Detect which cell encompasses the target text, then output its (X, Y) center coordinate. 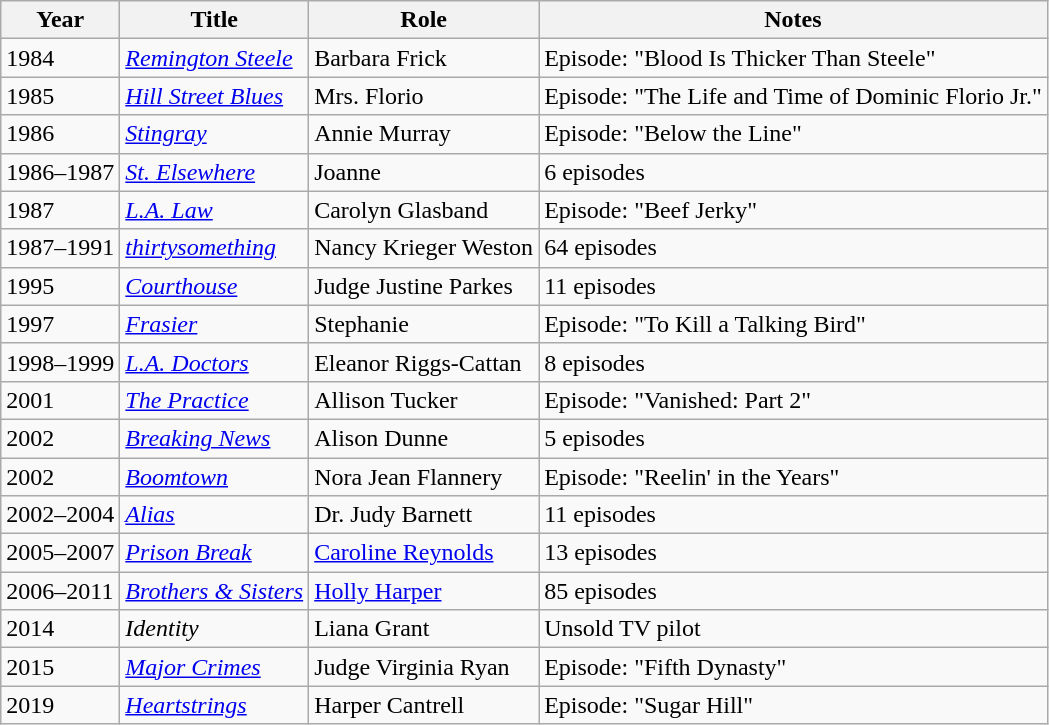
Episode: "To Kill a Talking Bird" (794, 324)
2015 (60, 667)
Prison Break (214, 553)
8 episodes (794, 362)
Stingray (214, 134)
1998–1999 (60, 362)
13 episodes (794, 553)
Heartstrings (214, 705)
1985 (60, 96)
thirtysomething (214, 248)
Courthouse (214, 286)
Episode: "Vanished: Part 2" (794, 400)
Stephanie (424, 324)
Joanne (424, 172)
Liana Grant (424, 629)
L.A. Law (214, 210)
Judge Virginia Ryan (424, 667)
Episode: "Fifth Dynasty" (794, 667)
Barbara Frick (424, 58)
Episode: "The Life and Time of Dominic Florio Jr." (794, 96)
Role (424, 20)
1997 (60, 324)
Episode: "Below the Line" (794, 134)
Episode: "Sugar Hill" (794, 705)
L.A. Doctors (214, 362)
Eleanor Riggs-Cattan (424, 362)
5 episodes (794, 438)
Alias (214, 515)
1986–1987 (60, 172)
1986 (60, 134)
St. Elsewhere (214, 172)
Major Crimes (214, 667)
Episode: "Reelin' in the Years" (794, 477)
Caroline Reynolds (424, 553)
Notes (794, 20)
Episode: "Beef Jerky" (794, 210)
64 episodes (794, 248)
Alison Dunne (424, 438)
1987–1991 (60, 248)
Carolyn Glasband (424, 210)
Year (60, 20)
2019 (60, 705)
Remington Steele (214, 58)
6 episodes (794, 172)
Nora Jean Flannery (424, 477)
Mrs. Florio (424, 96)
1995 (60, 286)
85 episodes (794, 591)
Dr. Judy Barnett (424, 515)
Boomtown (214, 477)
Frasier (214, 324)
Title (214, 20)
2001 (60, 400)
Judge Justine Parkes (424, 286)
Nancy Krieger Weston (424, 248)
Allison Tucker (424, 400)
1987 (60, 210)
Episode: "Blood Is Thicker Than Steele" (794, 58)
Identity (214, 629)
2006–2011 (60, 591)
Holly Harper (424, 591)
2002–2004 (60, 515)
The Practice (214, 400)
2005–2007 (60, 553)
Unsold TV pilot (794, 629)
Hill Street Blues (214, 96)
1984 (60, 58)
Breaking News (214, 438)
Annie Murray (424, 134)
2014 (60, 629)
Harper Cantrell (424, 705)
Brothers & Sisters (214, 591)
